Provide the [x, y] coordinate of the cell's center where the given text is located.  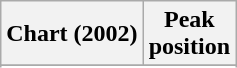
Peakposition [189, 34]
Chart (2002) [72, 34]
